Provide the [x, y] coordinate of the cell's center where the given text is located.  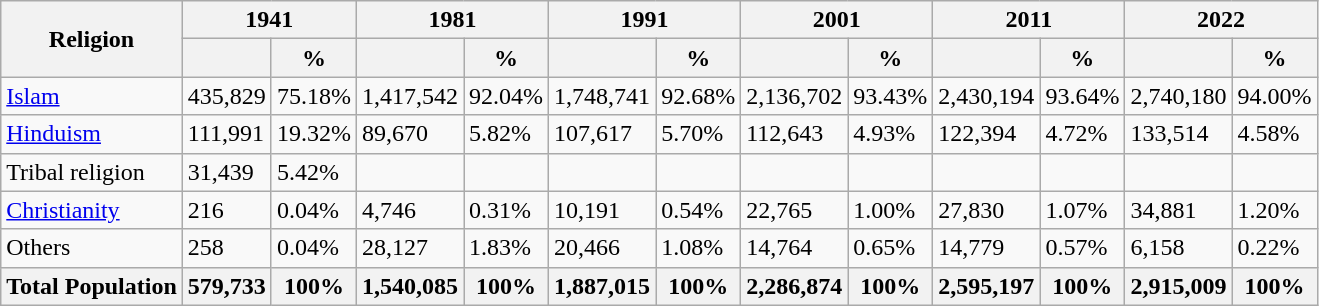
1.83% [506, 248]
579,733 [226, 286]
Total Population [92, 286]
5.82% [506, 134]
6,158 [1178, 248]
2011 [1029, 20]
75.18% [314, 96]
1.00% [890, 210]
1941 [269, 20]
92.04% [506, 96]
4.93% [890, 134]
111,991 [226, 134]
1,540,085 [410, 286]
94.00% [1274, 96]
122,394 [986, 134]
4,746 [410, 210]
258 [226, 248]
89,670 [410, 134]
2,595,197 [986, 286]
2001 [837, 20]
Hinduism [92, 134]
0.22% [1274, 248]
34,881 [1178, 210]
435,829 [226, 96]
4.72% [1082, 134]
1,887,015 [602, 286]
5.70% [698, 134]
27,830 [986, 210]
Christianity [92, 210]
1981 [452, 20]
Tribal religion [92, 172]
1.08% [698, 248]
Others [92, 248]
93.64% [1082, 96]
112,643 [794, 134]
31,439 [226, 172]
2,430,194 [986, 96]
Islam [92, 96]
0.57% [1082, 248]
2,286,874 [794, 286]
92.68% [698, 96]
133,514 [1178, 134]
28,127 [410, 248]
14,764 [794, 248]
2,915,009 [1178, 286]
216 [226, 210]
2022 [1221, 20]
14,779 [986, 248]
2,740,180 [1178, 96]
0.54% [698, 210]
1991 [645, 20]
10,191 [602, 210]
20,466 [602, 248]
93.43% [890, 96]
0.65% [890, 248]
4.58% [1274, 134]
1,417,542 [410, 96]
1.07% [1082, 210]
107,617 [602, 134]
Religion [92, 39]
22,765 [794, 210]
1.20% [1274, 210]
0.31% [506, 210]
5.42% [314, 172]
1,748,741 [602, 96]
19.32% [314, 134]
2,136,702 [794, 96]
